Find where the given text appears and provide that cell's center as [x, y] coordinate. 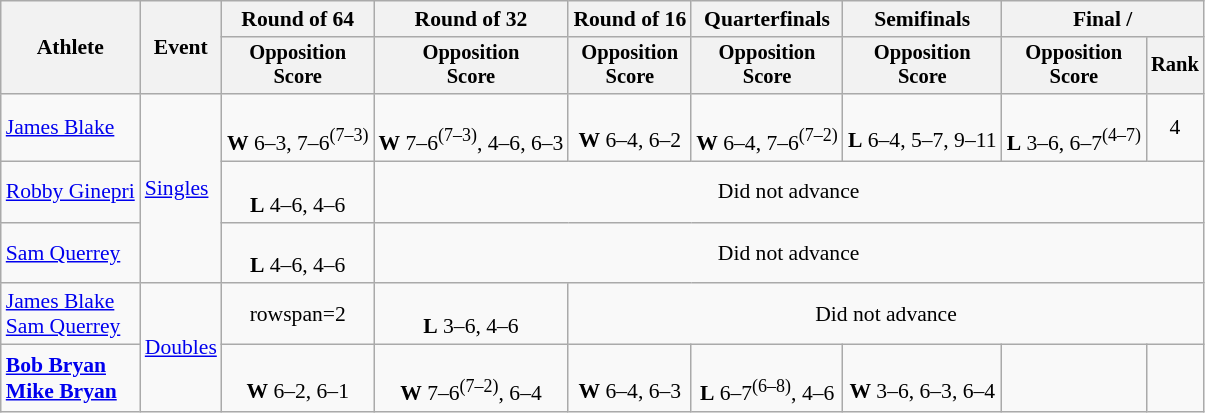
W 6–4, 7–6(7–2) [767, 128]
Athlete [70, 48]
Robby Ginepri [70, 192]
Rank [1175, 66]
W 6–4, 6–2 [630, 128]
L 6–7(6–8), 4–6 [767, 378]
W 3–6, 6–3, 6–4 [922, 378]
Round of 64 [298, 19]
Bob BryanMike Bryan [70, 378]
W 7–6(7–3), 4–6, 6–3 [472, 128]
L 3–6, 6–7(4–7) [1074, 128]
Round of 16 [630, 19]
rowspan=2 [298, 314]
Final / [1103, 19]
L 6–4, 5–7, 9–11 [922, 128]
Semifinals [922, 19]
4 [1175, 128]
Round of 32 [472, 19]
W 6–2, 6–1 [298, 378]
Event [181, 48]
L 3–6, 4–6 [472, 314]
W 6–3, 7–6(7–3) [298, 128]
Quarterfinals [767, 19]
James BlakeSam Querrey [70, 314]
Sam Querrey [70, 252]
Doubles [181, 348]
W 6–4, 6–3 [630, 378]
James Blake [70, 128]
W 7–6(7–2), 6–4 [472, 378]
Singles [181, 188]
